Identify which cell holds the provided text, then report its (X, Y) central coordinate. 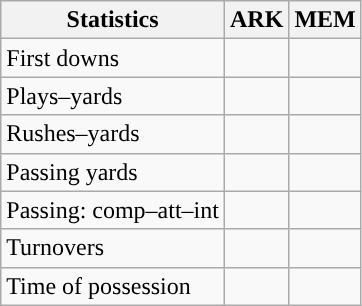
Turnovers (113, 248)
Rushes–yards (113, 134)
First downs (113, 58)
Statistics (113, 20)
MEM (325, 20)
Time of possession (113, 286)
ARK (256, 20)
Passing: comp–att–int (113, 210)
Passing yards (113, 172)
Plays–yards (113, 96)
